Extract the [X, Y] coordinate from the center of the cell holding the provided text.  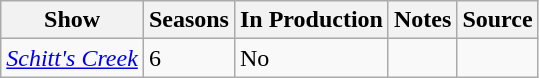
Notes [422, 20]
In Production [311, 20]
Source [498, 20]
6 [188, 58]
Show [72, 20]
Schitt's Creek [72, 58]
No [311, 58]
Seasons [188, 20]
